Search for the cell housing the specified text and yield its [x, y] center coordinate. 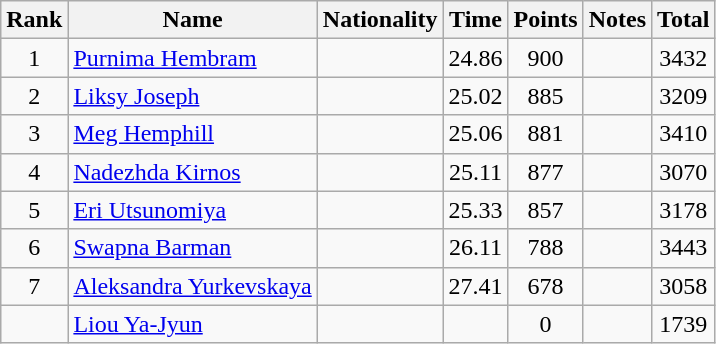
25.06 [476, 134]
1739 [684, 324]
Points [546, 20]
788 [546, 248]
900 [546, 58]
Total [684, 20]
0 [546, 324]
6 [34, 248]
Purnima Hembram [192, 58]
3432 [684, 58]
25.02 [476, 96]
885 [546, 96]
3070 [684, 172]
24.86 [476, 58]
25.33 [476, 210]
2 [34, 96]
Nationality [380, 20]
877 [546, 172]
3058 [684, 286]
3410 [684, 134]
3178 [684, 210]
27.41 [476, 286]
678 [546, 286]
Notes [617, 20]
881 [546, 134]
Time [476, 20]
Meg Hemphill [192, 134]
5 [34, 210]
26.11 [476, 248]
Swapna Barman [192, 248]
Name [192, 20]
Liksy Joseph [192, 96]
Rank [34, 20]
1 [34, 58]
3 [34, 134]
Eri Utsunomiya [192, 210]
4 [34, 172]
3443 [684, 248]
Liou Ya-Jyun [192, 324]
7 [34, 286]
3209 [684, 96]
25.11 [476, 172]
857 [546, 210]
Nadezhda Kirnos [192, 172]
Aleksandra Yurkevskaya [192, 286]
